Return the (X, Y) coordinate for the center point of the cell that contains the specified text.  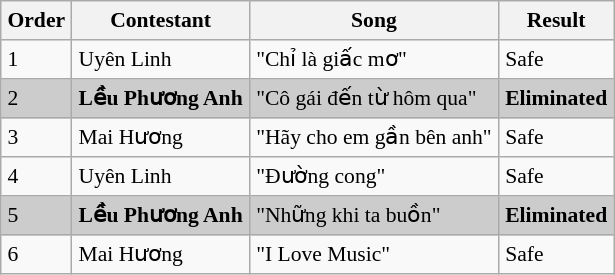
Result (556, 20)
Song (374, 20)
6 (36, 254)
"Chỉ là giấc mơ" (374, 60)
Order (36, 20)
"Đường cong" (374, 176)
5 (36, 216)
"Những khi ta buồn" (374, 216)
"Cô gái đến từ hôm qua" (374, 98)
"Hãy cho em gần bên anh" (374, 138)
Contestant (161, 20)
3 (36, 138)
4 (36, 176)
"I Love Music" (374, 254)
1 (36, 60)
2 (36, 98)
